Detect which cell encompasses the target text, then output its [x, y] center coordinate. 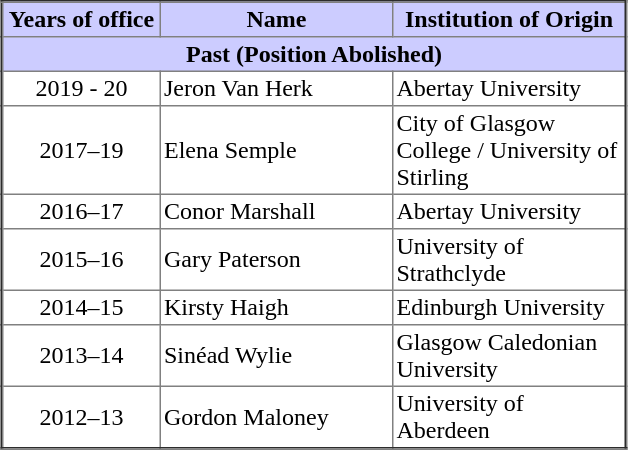
Glasgow Caledonian University [510, 356]
Gordon Maloney [276, 417]
2013–14 [81, 356]
Jeron Van Herk [276, 88]
Institution of Origin [510, 20]
Conor Marshall [276, 211]
Sinéad Wylie [276, 356]
2012–13 [81, 417]
2015–16 [81, 260]
2016–17 [81, 211]
Kirsty Haigh [276, 307]
Elena Semple [276, 150]
2014–15 [81, 307]
Gary Paterson [276, 260]
University of Strathclyde [510, 260]
Edinburgh University [510, 307]
Past (Position Abolished) [314, 54]
2017–19 [81, 150]
Name [276, 20]
University of Aberdeen [510, 417]
City of Glasgow College / University of Stirling [510, 150]
2019 - 20 [81, 88]
Years of office [81, 20]
